Pinpoint the cell where the given text exists, returning its (X, Y) midpoint coordinate. 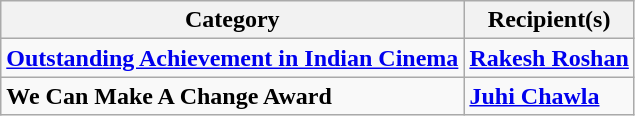
Juhi Chawla (549, 96)
Rakesh Roshan (549, 58)
Category (232, 20)
Outstanding Achievement in Indian Cinema (232, 58)
We Can Make A Change Award (232, 96)
Recipient(s) (549, 20)
